Provide the (X, Y) coordinate of the cell's center where the given text is located.  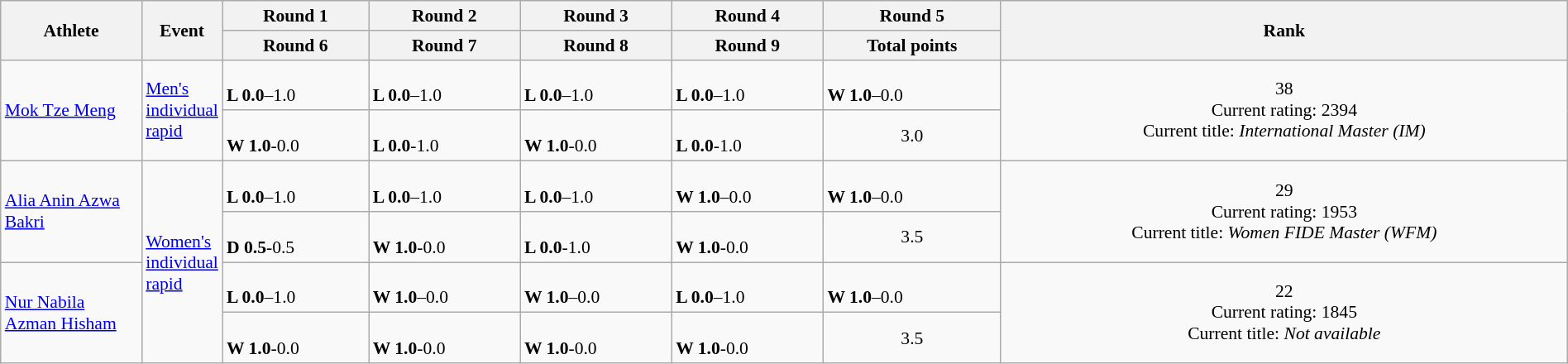
Round 3 (595, 16)
Round 1 (296, 16)
Athlete (71, 30)
Total points (911, 45)
D 0.5-0.5 (296, 237)
29Current rating: 1953Current title: Women FIDE Master (WFM) (1284, 212)
Round 4 (748, 16)
Round 9 (748, 45)
Round 2 (445, 16)
Round 5 (911, 16)
Round 7 (445, 45)
Men's individual rapid (182, 110)
3.0 (911, 136)
22Current rating: 1845Current title: Not available (1284, 313)
Nur Nabila Azman Hisham (71, 313)
Women's individual rapid (182, 262)
Round 6 (296, 45)
Round 8 (595, 45)
Event (182, 30)
38Current rating: 2394Current title: International Master (IM) (1284, 110)
Mok Tze Meng (71, 110)
Alia Anin Azwa Bakri (71, 212)
Rank (1284, 30)
